From the cell containing the given text, extract its center point as [X, Y] coordinate. 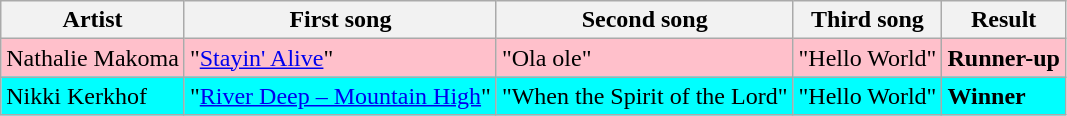
"Stayin' Alive" [340, 58]
Winner [1004, 96]
"River Deep – Mountain High" [340, 96]
Result [1004, 20]
Nathalie Makoma [93, 58]
First song [340, 20]
Runner-up [1004, 58]
"Ola ole" [644, 58]
Second song [644, 20]
"When the Spirit of the Lord" [644, 96]
Third song [868, 20]
Nikki Kerkhof [93, 96]
Artist [93, 20]
